Scan for the cell matching the given text and deliver its [x, y] coordinate at center. 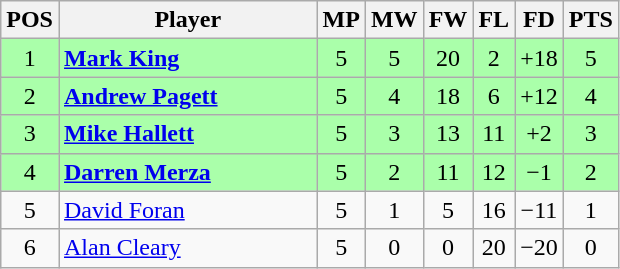
+12 [540, 96]
MP [341, 20]
Player [188, 20]
16 [494, 210]
FL [494, 20]
−20 [540, 248]
−11 [540, 210]
Mark King [188, 58]
MW [394, 20]
David Foran [188, 210]
13 [448, 134]
Darren Merza [188, 172]
Mike Hallett [188, 134]
Andrew Pagett [188, 96]
POS [30, 20]
Alan Cleary [188, 248]
18 [448, 96]
−1 [540, 172]
FW [448, 20]
12 [494, 172]
FD [540, 20]
PTS [590, 20]
+2 [540, 134]
+18 [540, 58]
